Return [x, y] of the center of cell containing provided text 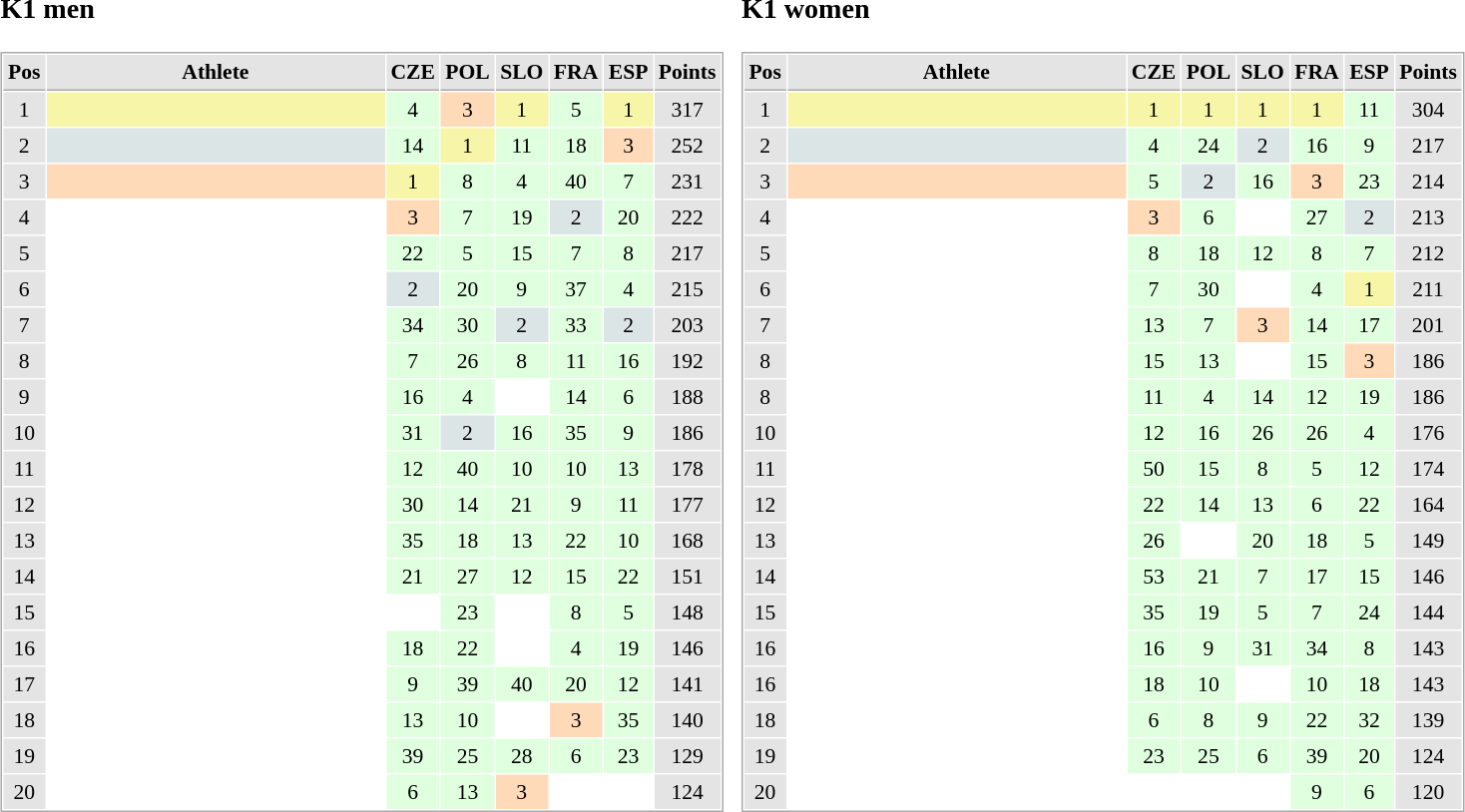
50 [1154, 469]
214 [1429, 182]
252 [687, 146]
148 [687, 612]
317 [687, 110]
201 [1429, 325]
212 [1429, 253]
304 [1429, 110]
177 [687, 505]
176 [1429, 433]
164 [1429, 505]
53 [1154, 577]
151 [687, 577]
33 [575, 325]
144 [1429, 612]
141 [687, 684]
149 [1429, 541]
32 [1369, 720]
178 [687, 469]
188 [687, 397]
211 [1429, 289]
203 [687, 325]
28 [522, 756]
215 [687, 289]
192 [687, 361]
231 [687, 182]
174 [1429, 469]
139 [1429, 720]
120 [1429, 792]
140 [687, 720]
168 [687, 541]
222 [687, 217]
213 [1429, 217]
129 [687, 756]
37 [575, 289]
